Return the (X, Y) coordinate for the center point of the cell that contains the specified text.  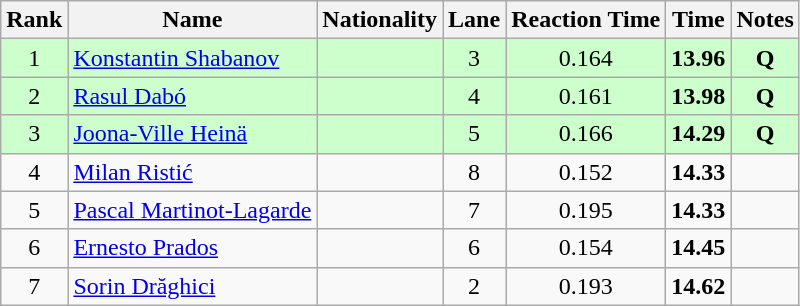
Rank (34, 20)
Rasul Dabó (192, 96)
Ernesto Prados (192, 248)
14.29 (698, 134)
0.164 (586, 58)
0.193 (586, 286)
Nationality (380, 20)
13.96 (698, 58)
1 (34, 58)
Reaction Time (586, 20)
Pascal Martinot-Lagarde (192, 210)
0.161 (586, 96)
13.98 (698, 96)
Name (192, 20)
Time (698, 20)
0.195 (586, 210)
8 (474, 172)
Milan Ristić (192, 172)
14.62 (698, 286)
0.152 (586, 172)
0.166 (586, 134)
0.154 (586, 248)
Joona-Ville Heinä (192, 134)
14.45 (698, 248)
Sorin Drăghici (192, 286)
Notes (765, 20)
Konstantin Shabanov (192, 58)
Lane (474, 20)
